Extract the (x, y) coordinate from the center of the cell holding the provided text.  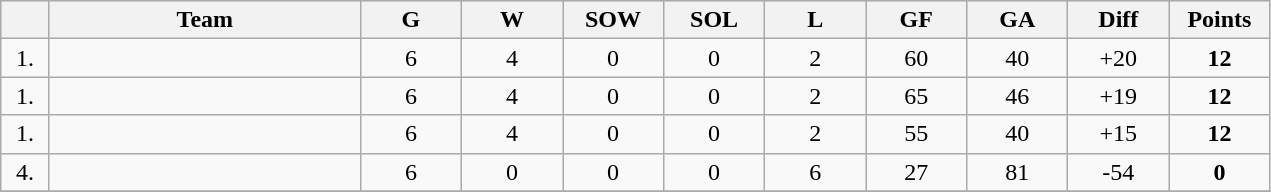
Points (1220, 20)
+20 (1118, 58)
GA (1018, 20)
W (512, 20)
SOW (612, 20)
4. (26, 172)
65 (916, 96)
Diff (1118, 20)
27 (916, 172)
60 (916, 58)
SOL (714, 20)
-54 (1118, 172)
+19 (1118, 96)
+15 (1118, 134)
Team (204, 20)
46 (1018, 96)
L (816, 20)
G (410, 20)
55 (916, 134)
GF (916, 20)
81 (1018, 172)
